Capture the cell that displays the provided text and extract its (x, y) central coordinate. 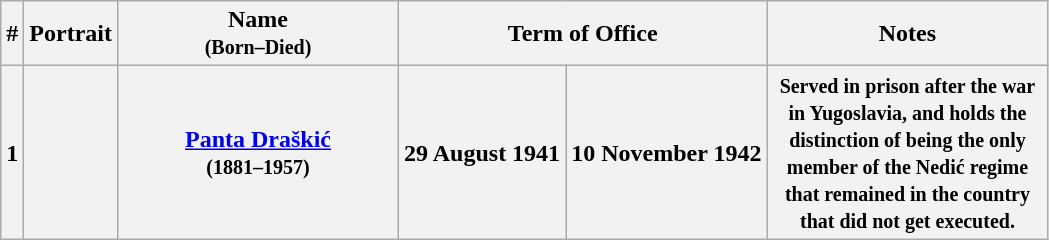
29 August 1941 (482, 152)
1 (12, 152)
10 November 1942 (666, 152)
Term of Office (583, 34)
Panta Draškić(1881–1957) (258, 152)
Name(Born–Died) (258, 34)
Notes (908, 34)
# (12, 34)
Portrait (71, 34)
